Scan for the cell matching the given text and deliver its [X, Y] coordinate at center. 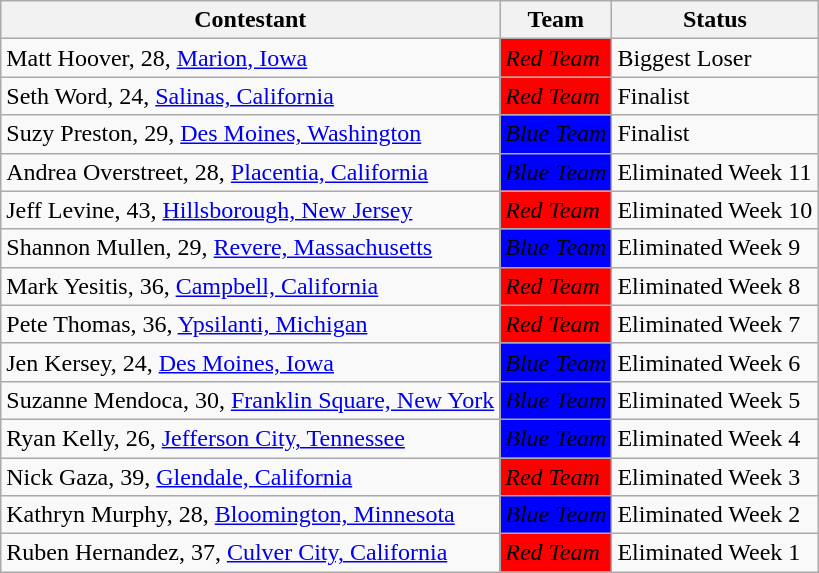
Eliminated Week 6 [715, 362]
Status [715, 20]
Eliminated Week 3 [715, 477]
Eliminated Week 2 [715, 515]
Ruben Hernandez, 37, Culver City, California [250, 553]
Eliminated Week 10 [715, 210]
Eliminated Week 8 [715, 286]
Matt Hoover, 28, Marion, Iowa [250, 58]
Eliminated Week 4 [715, 438]
Eliminated Week 5 [715, 400]
Pete Thomas, 36, Ypsilanti, Michigan [250, 324]
Jen Kersey, 24, Des Moines, Iowa [250, 362]
Team [556, 20]
Mark Yesitis, 36, Campbell, California [250, 286]
Kathryn Murphy, 28, Bloomington, Minnesota [250, 515]
Contestant [250, 20]
Eliminated Week 1 [715, 553]
Shannon Mullen, 29, Revere, Massachusetts [250, 248]
Eliminated Week 11 [715, 172]
Eliminated Week 9 [715, 248]
Ryan Kelly, 26, Jefferson City, Tennessee [250, 438]
Biggest Loser [715, 58]
Jeff Levine, 43, Hillsborough, New Jersey [250, 210]
Eliminated Week 7 [715, 324]
Seth Word, 24, Salinas, California [250, 96]
Suzanne Mendoca, 30, Franklin Square, New York [250, 400]
Andrea Overstreet, 28, Placentia, California [250, 172]
Nick Gaza, 39, Glendale, California [250, 477]
Suzy Preston, 29, Des Moines, Washington [250, 134]
